Identify which cell holds the provided text, then report its [x, y] central coordinate. 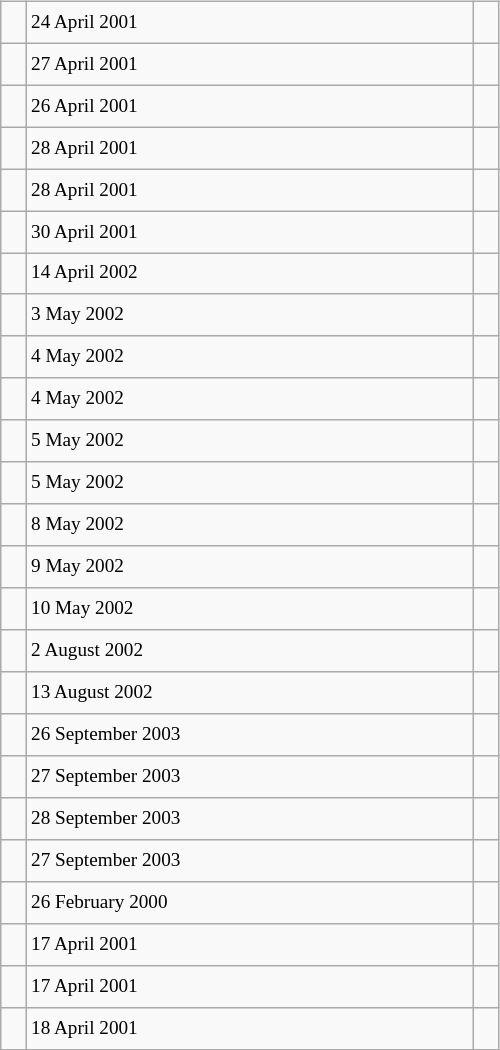
8 May 2002 [249, 525]
14 April 2002 [249, 274]
3 May 2002 [249, 315]
18 April 2001 [249, 1028]
26 February 2000 [249, 902]
26 April 2001 [249, 106]
13 August 2002 [249, 693]
2 August 2002 [249, 651]
26 September 2003 [249, 735]
28 September 2003 [249, 819]
27 April 2001 [249, 64]
30 April 2001 [249, 232]
9 May 2002 [249, 567]
24 April 2001 [249, 22]
10 May 2002 [249, 609]
